Determine the (X, Y) coordinate at the center of the cell enclosing the given text.  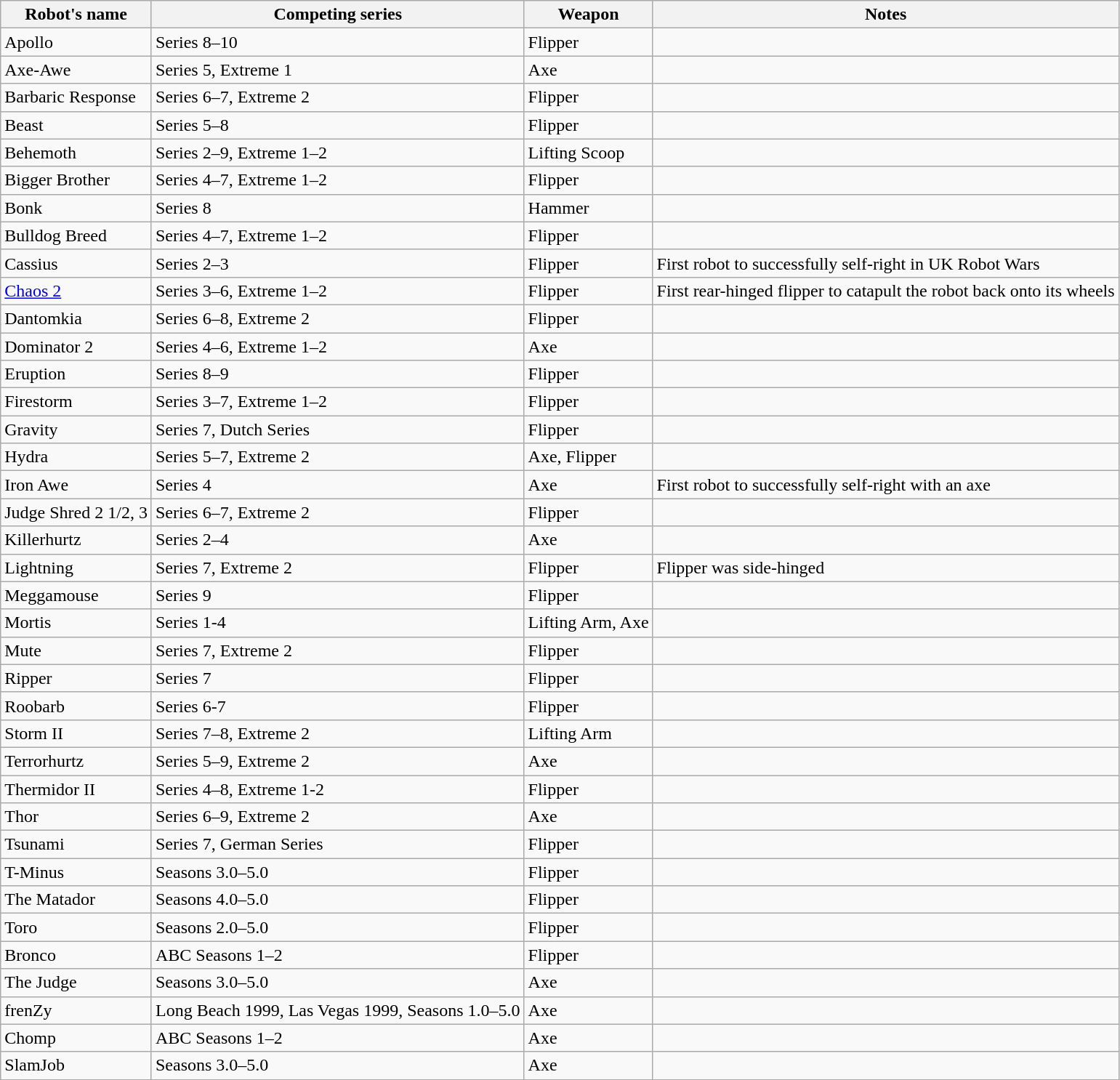
Killerhurtz (76, 540)
Series 4–8, Extreme 1-2 (337, 789)
Series 7, Dutch Series (337, 430)
Mute (76, 650)
Iron Awe (76, 485)
Barbaric Response (76, 97)
Robot's name (76, 15)
Series 7 (337, 678)
Bonk (76, 208)
Series 1-4 (337, 623)
Bronco (76, 955)
Series 6–9, Extreme 2 (337, 817)
Bigger Brother (76, 180)
Terrorhurtz (76, 761)
Behemoth (76, 153)
Tsunami (76, 845)
Series 9 (337, 595)
Roobarb (76, 706)
First robot to successfully self-right with an axe (885, 485)
Thermidor II (76, 789)
Axe-Awe (76, 70)
Beast (76, 125)
frenZy (76, 1010)
Eruption (76, 374)
Series 2–4 (337, 540)
Hammer (589, 208)
Chaos 2 (76, 291)
T-Minus (76, 872)
Series 6-7 (337, 706)
Seasons 4.0–5.0 (337, 900)
Series 7–8, Extreme 2 (337, 733)
Series 5–8 (337, 125)
Series 3–6, Extreme 1–2 (337, 291)
Series 5–9, Extreme 2 (337, 761)
Hydra (76, 457)
Cassius (76, 263)
Series 7, German Series (337, 845)
Thor (76, 817)
Judge Shred 2 1/2, 3 (76, 512)
Ripper (76, 678)
The Judge (76, 983)
Meggamouse (76, 595)
Dantomkia (76, 318)
Dominator 2 (76, 347)
SlamJob (76, 1065)
Notes (885, 15)
Seasons 2.0–5.0 (337, 927)
The Matador (76, 900)
Toro (76, 927)
Series 3–7, Extreme 1–2 (337, 402)
Series 2–3 (337, 263)
Series 5–7, Extreme 2 (337, 457)
Apollo (76, 42)
Series 4 (337, 485)
Axe, Flipper (589, 457)
Bulldog Breed (76, 235)
Lifting Arm, Axe (589, 623)
Flipper was side-hinged (885, 568)
Series 8–10 (337, 42)
Series 4–6, Extreme 1–2 (337, 347)
Chomp (76, 1038)
Gravity (76, 430)
Storm II (76, 733)
Lifting Arm (589, 733)
Long Beach 1999, Las Vegas 1999, Seasons 1.0–5.0 (337, 1010)
Series 6–8, Extreme 2 (337, 318)
Competing series (337, 15)
Lifting Scoop (589, 153)
Weapon (589, 15)
Lightning (76, 568)
Mortis (76, 623)
First rear-hinged flipper to catapult the robot back onto its wheels (885, 291)
Firestorm (76, 402)
First robot to successfully self-right in UK Robot Wars (885, 263)
Series 2–9, Extreme 1–2 (337, 153)
Series 5, Extreme 1 (337, 70)
Series 8–9 (337, 374)
Series 8 (337, 208)
